Return the [x, y] coordinate for the center point of the cell that contains the specified text.  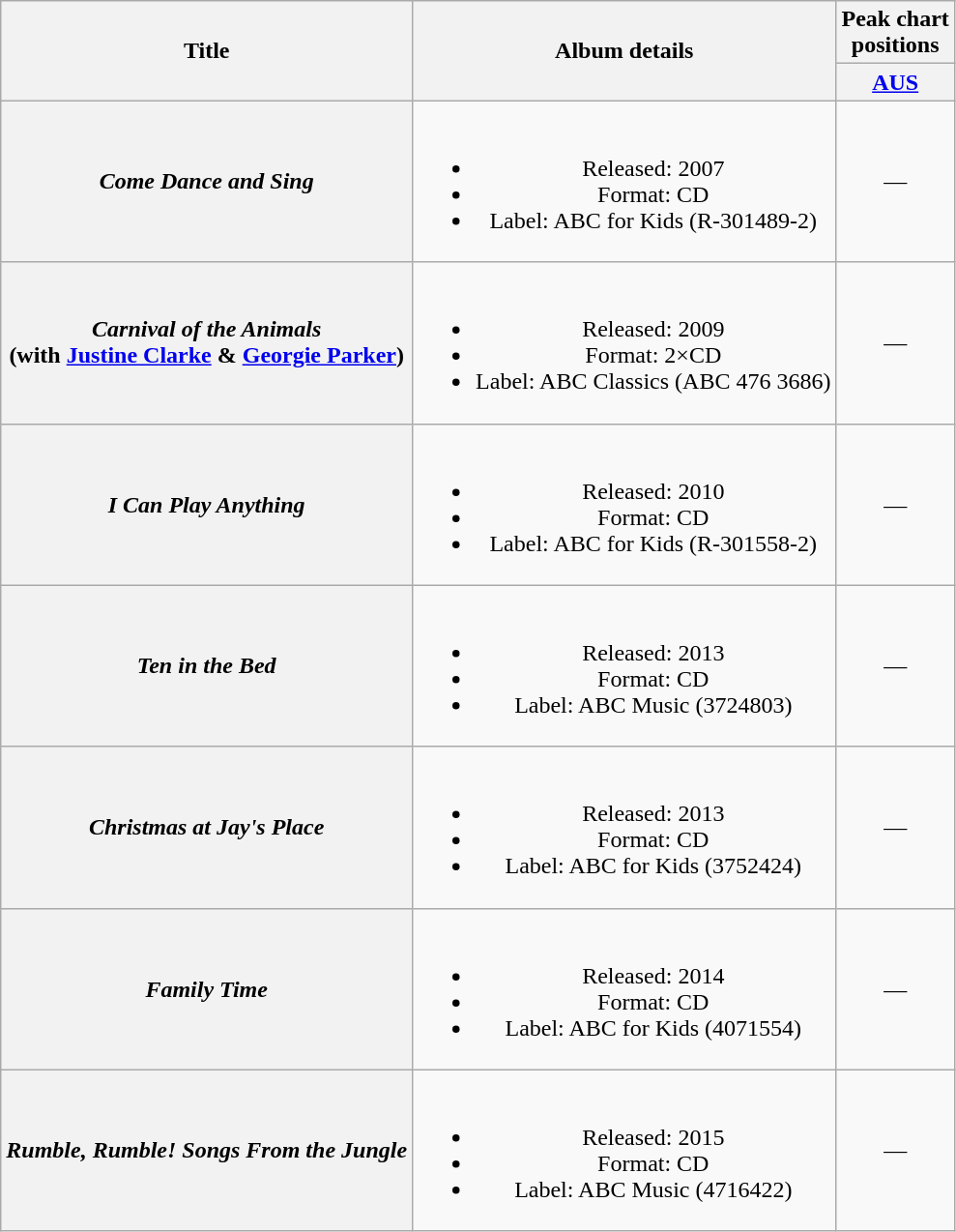
Come Dance and Sing [207, 182]
Title [207, 50]
Carnival of the Animals (with Justine Clarke & Georgie Parker) [207, 342]
Christmas at Jay's Place [207, 828]
Album details [624, 50]
Released: 2009Format: 2×CDLabel: ABC Classics (ABC 476 3686) [624, 342]
Family Time [207, 988]
AUS [895, 82]
Rumble, Rumble! Songs From the Jungle [207, 1151]
Released: 2013Format: CDLabel: ABC for Kids (3752424) [624, 828]
Released: 2013Format: CDLabel: ABC Music (3724803) [624, 665]
Ten in the Bed [207, 665]
Released: 2010Format: CDLabel: ABC for Kids (R-301558-2) [624, 505]
Released: 2014Format: CDLabel: ABC for Kids (4071554) [624, 988]
I Can Play Anything [207, 505]
Peak chartpositions [895, 33]
Released: 2015Format: CDLabel: ABC Music (4716422) [624, 1151]
Released: 2007Format: CDLabel: ABC for Kids (R-301489-2) [624, 182]
